Scan for the cell matching the given text and deliver its (X, Y) coordinate at center. 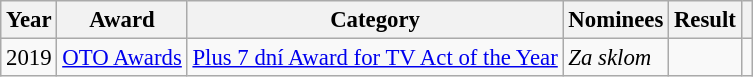
Award (122, 20)
2019 (29, 58)
Nominees (616, 20)
Year (29, 20)
Category (375, 20)
OTO Awards (122, 58)
Result (706, 20)
Za sklom (616, 58)
Plus 7 dní Award for TV Act of the Year (375, 58)
